From the cell containing the given text, extract its center point as [X, Y] coordinate. 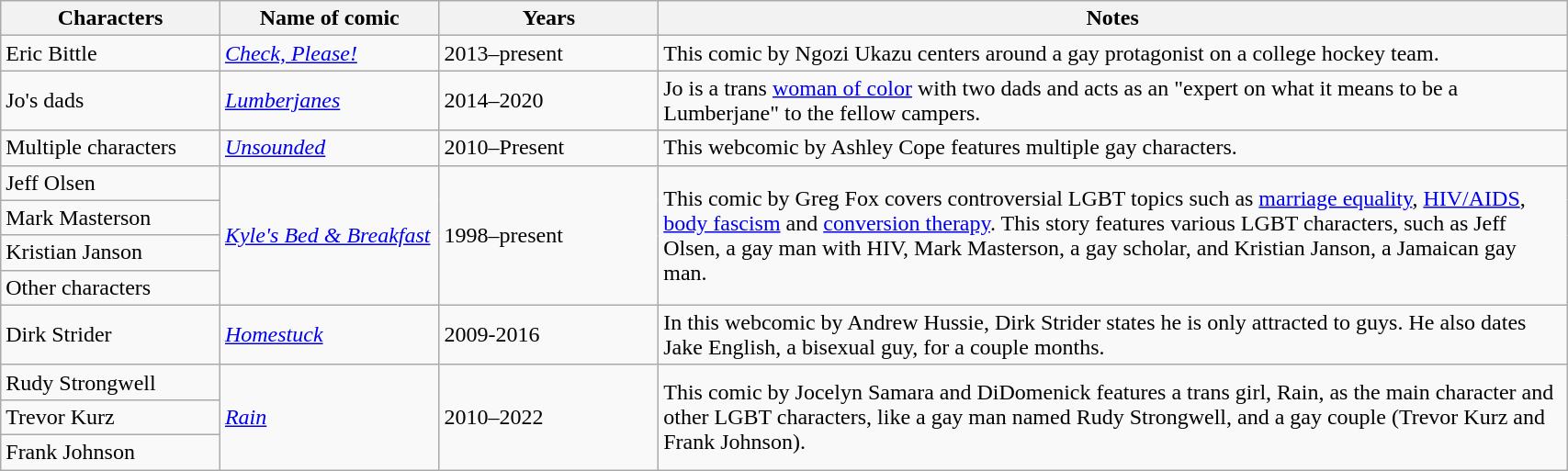
Mark Masterson [110, 218]
Frank Johnson [110, 452]
Jeff Olsen [110, 183]
Trevor Kurz [110, 417]
In this webcomic by Andrew Hussie, Dirk Strider states he is only attracted to guys. He also dates Jake English, a bisexual guy, for a couple months. [1113, 334]
2009-2016 [549, 334]
Lumberjanes [329, 101]
Other characters [110, 287]
Kristian Janson [110, 252]
1998–present [549, 235]
Eric Bittle [110, 53]
Dirk Strider [110, 334]
2010–2022 [549, 417]
Kyle's Bed & Breakfast [329, 235]
Notes [1113, 18]
Jo is a trans woman of color with two dads and acts as an "expert on what it means to be a Lumberjane" to the fellow campers. [1113, 101]
Unsounded [329, 148]
Multiple characters [110, 148]
Rain [329, 417]
This comic by Ngozi Ukazu centers around a gay protagonist on a college hockey team. [1113, 53]
Check, Please! [329, 53]
Rudy Strongwell [110, 382]
Jo's dads [110, 101]
Homestuck [329, 334]
2010–Present [549, 148]
This webcomic by Ashley Cope features multiple gay characters. [1113, 148]
2013–present [549, 53]
Characters [110, 18]
Name of comic [329, 18]
Years [549, 18]
2014–2020 [549, 101]
